Locate the cell with the specified text and output its (x, y) center coordinate. 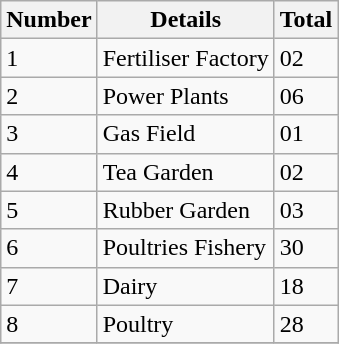
03 (306, 210)
28 (306, 324)
30 (306, 248)
3 (49, 134)
6 (49, 248)
Dairy (186, 286)
06 (306, 96)
01 (306, 134)
Power Plants (186, 96)
1 (49, 58)
Poultries Fishery (186, 248)
Details (186, 20)
7 (49, 286)
2 (49, 96)
Fertiliser Factory (186, 58)
Tea Garden (186, 172)
8 (49, 324)
4 (49, 172)
Rubber Garden (186, 210)
Poultry (186, 324)
5 (49, 210)
Gas Field (186, 134)
Number (49, 20)
Total (306, 20)
18 (306, 286)
